Scan for the cell matching the given text and deliver its (x, y) coordinate at center. 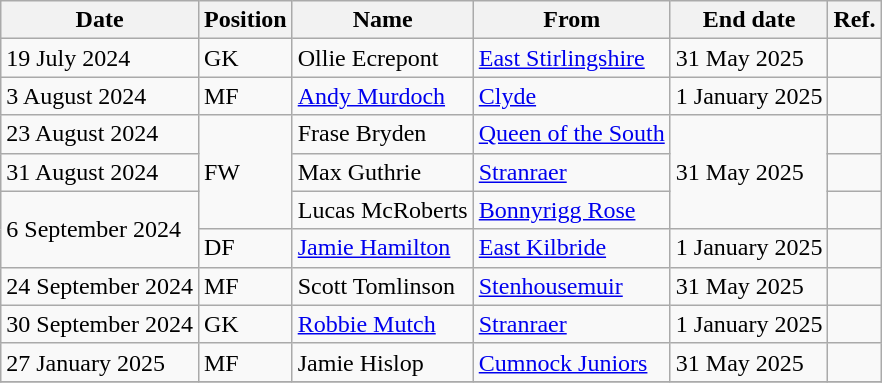
Jamie Hislop (382, 362)
Ollie Ecrepont (382, 58)
Scott Tomlinson (382, 286)
Cumnock Juniors (572, 362)
Clyde (572, 96)
Ref. (854, 20)
Jamie Hamilton (382, 248)
Andy Murdoch (382, 96)
East Kilbride (572, 248)
23 August 2024 (100, 134)
Name (382, 20)
Date (100, 20)
End date (749, 20)
3 August 2024 (100, 96)
Stenhousemuir (572, 286)
24 September 2024 (100, 286)
Max Guthrie (382, 172)
Robbie Mutch (382, 324)
31 August 2024 (100, 172)
6 September 2024 (100, 229)
From (572, 20)
27 January 2025 (100, 362)
FW (245, 172)
Frase Bryden (382, 134)
Bonnyrigg Rose (572, 210)
East Stirlingshire (572, 58)
19 July 2024 (100, 58)
Lucas McRoberts (382, 210)
DF (245, 248)
30 September 2024 (100, 324)
Position (245, 20)
Queen of the South (572, 134)
